Return [X, Y] of the center of cell containing provided text 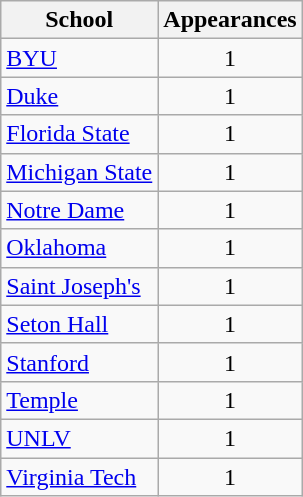
Florida State [80, 134]
Duke [80, 96]
BYU [80, 58]
Stanford [80, 362]
Appearances [230, 20]
Seton Hall [80, 324]
Saint Joseph's [80, 286]
Notre Dame [80, 210]
Oklahoma [80, 248]
Virginia Tech [80, 477]
Temple [80, 400]
Michigan State [80, 172]
School [80, 20]
UNLV [80, 438]
